Identify which cell holds the provided text, then report its [x, y] central coordinate. 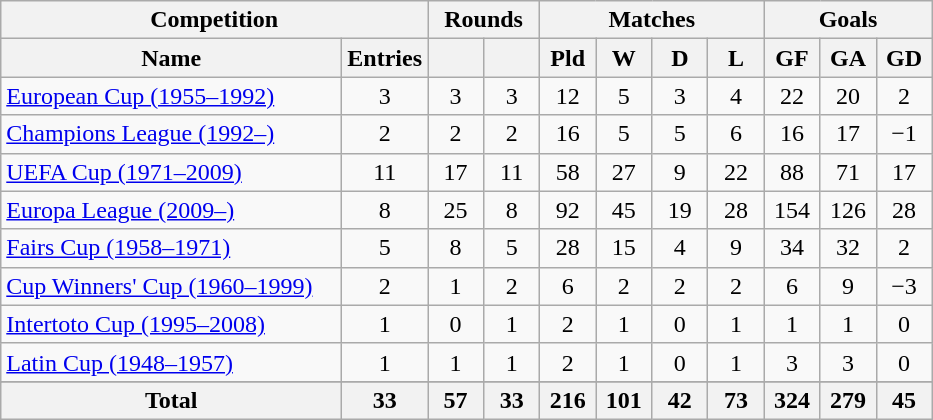
12 [568, 96]
15 [624, 248]
126 [848, 210]
Fairs Cup (1958–1971) [172, 248]
GD [904, 58]
UEFA Cup (1971–2009) [172, 172]
D [680, 58]
European Cup (1955–1992) [172, 96]
92 [568, 210]
Intertoto Cup (1995–2008) [172, 324]
27 [624, 172]
Latin Cup (1948–1957) [172, 362]
25 [456, 210]
71 [848, 172]
216 [568, 400]
GF [792, 58]
32 [848, 248]
42 [680, 400]
279 [848, 400]
GA [848, 58]
W [624, 58]
154 [792, 210]
Champions League (1992–) [172, 134]
19 [680, 210]
Europa League (2009–) [172, 210]
324 [792, 400]
L [736, 58]
20 [848, 96]
Cup Winners' Cup (1960–1999) [172, 286]
88 [792, 172]
Rounds [484, 20]
58 [568, 172]
Goals [848, 20]
Name [172, 58]
Pld [568, 58]
Competition [214, 20]
Total [172, 400]
Entries [385, 58]
34 [792, 248]
73 [736, 400]
101 [624, 400]
57 [456, 400]
Matches [652, 20]
−1 [904, 134]
−3 [904, 286]
